Output the [x, y] coordinate of the center of the cell containing the given text.  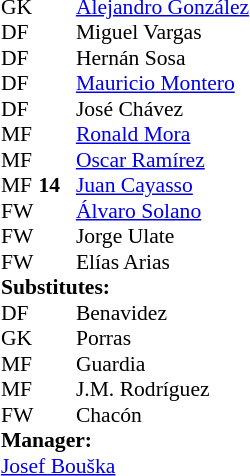
Porras [162, 339]
Substitutes: [125, 287]
Juan Cayasso [162, 185]
Guardia [162, 364]
Ronald Mora [162, 135]
Chacón [162, 415]
Miguel Vargas [162, 33]
Oscar Ramírez [162, 160]
Jorge Ulate [162, 237]
José Chávez [162, 109]
Álvaro Solano [162, 211]
Mauricio Montero [162, 83]
14 [57, 185]
J.M. Rodríguez [162, 389]
Hernán Sosa [162, 58]
GK [20, 339]
Manager: [125, 441]
Elías Arias [162, 262]
Benavidez [162, 313]
